Scan for the cell matching the given text and deliver its (X, Y) coordinate at center. 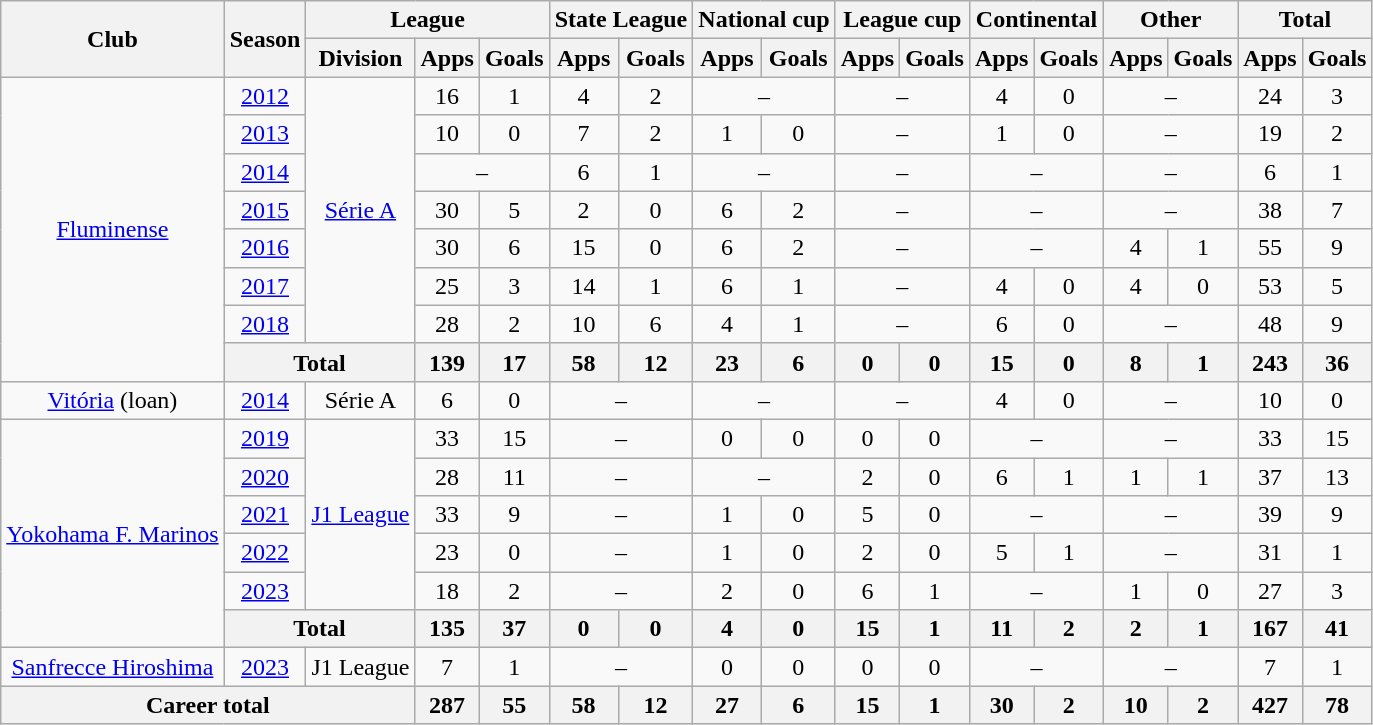
Yokohama F. Marinos (112, 533)
135 (447, 629)
2020 (265, 477)
243 (1270, 362)
League cup (902, 20)
427 (1270, 705)
State League (621, 20)
Sanfrecce Hiroshima (112, 667)
167 (1270, 629)
13 (1337, 477)
2012 (265, 96)
17 (514, 362)
Other (1171, 20)
36 (1337, 362)
2018 (265, 324)
38 (1270, 210)
2013 (265, 134)
19 (1270, 134)
24 (1270, 96)
Fluminense (112, 229)
2022 (265, 553)
2021 (265, 515)
League (428, 20)
Career total (208, 705)
41 (1337, 629)
Division (360, 58)
31 (1270, 553)
8 (1136, 362)
14 (584, 286)
2019 (265, 438)
16 (447, 96)
Season (265, 39)
139 (447, 362)
53 (1270, 286)
National cup (764, 20)
48 (1270, 324)
287 (447, 705)
Continental (1036, 20)
18 (447, 591)
Club (112, 39)
Vitória (loan) (112, 400)
39 (1270, 515)
2016 (265, 248)
2017 (265, 286)
2015 (265, 210)
78 (1337, 705)
25 (447, 286)
